Scan for the cell matching the given text and deliver its (x, y) coordinate at center. 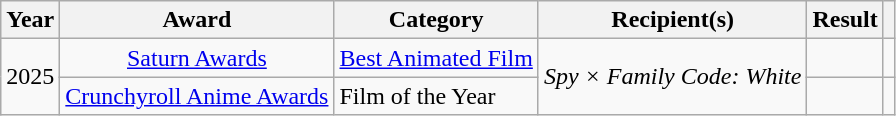
2025 (30, 77)
Category (436, 20)
Recipient(s) (672, 20)
Best Animated Film (436, 58)
Year (30, 20)
Film of the Year (436, 96)
Spy × Family Code: White (672, 77)
Saturn Awards (197, 58)
Award (197, 20)
Result (845, 20)
Crunchyroll Anime Awards (197, 96)
